Capture the cell that displays the provided text and extract its (x, y) central coordinate. 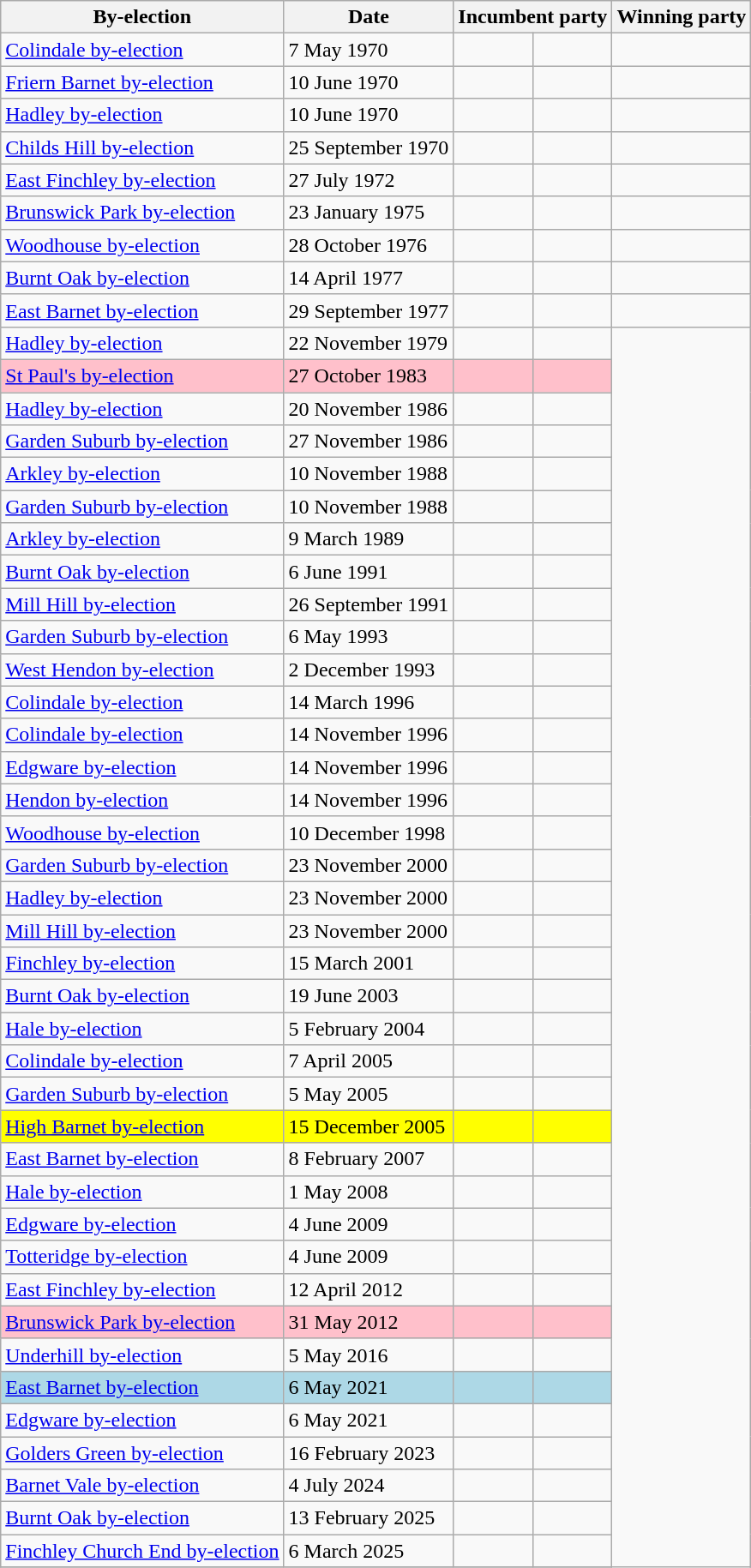
1 May 2008 (369, 1192)
Golders Green by-election (142, 1453)
Incumbent party (533, 17)
9 March 1989 (369, 539)
15 March 2001 (369, 964)
7 May 1970 (369, 50)
14 March 1996 (369, 702)
By-election (142, 17)
Finchley Church End by-election (142, 1551)
Underhill by-election (142, 1355)
20 November 1986 (369, 409)
29 September 1977 (369, 310)
Totteridge by-election (142, 1257)
10 December 1998 (369, 832)
Barnet Vale by-election (142, 1486)
15 December 2005 (369, 1126)
6 March 2025 (369, 1551)
Hendon by-election (142, 800)
2 December 1993 (369, 670)
28 October 1976 (369, 245)
Friern Barnet by-election (142, 82)
12 April 2012 (369, 1289)
Finchley by-election (142, 964)
Childs Hill by-election (142, 147)
Date (369, 17)
31 May 2012 (369, 1322)
5 May 2005 (369, 1094)
14 April 1977 (369, 278)
27 July 1972 (369, 180)
8 February 2007 (369, 1159)
25 September 1970 (369, 147)
Winning party (682, 17)
West Hendon by-election (142, 670)
High Barnet by-election (142, 1126)
26 September 1991 (369, 604)
6 May 1993 (369, 637)
6 June 1991 (369, 572)
23 January 1975 (369, 213)
19 June 2003 (369, 996)
St Paul's by-election (142, 375)
5 February 2004 (369, 1029)
27 October 1983 (369, 375)
27 November 1986 (369, 442)
5 May 2016 (369, 1355)
22 November 1979 (369, 343)
16 February 2023 (369, 1453)
7 April 2005 (369, 1061)
13 February 2025 (369, 1518)
4 July 2024 (369, 1486)
